Extract the (x, y) coordinate from the center of the cell holding the provided text.  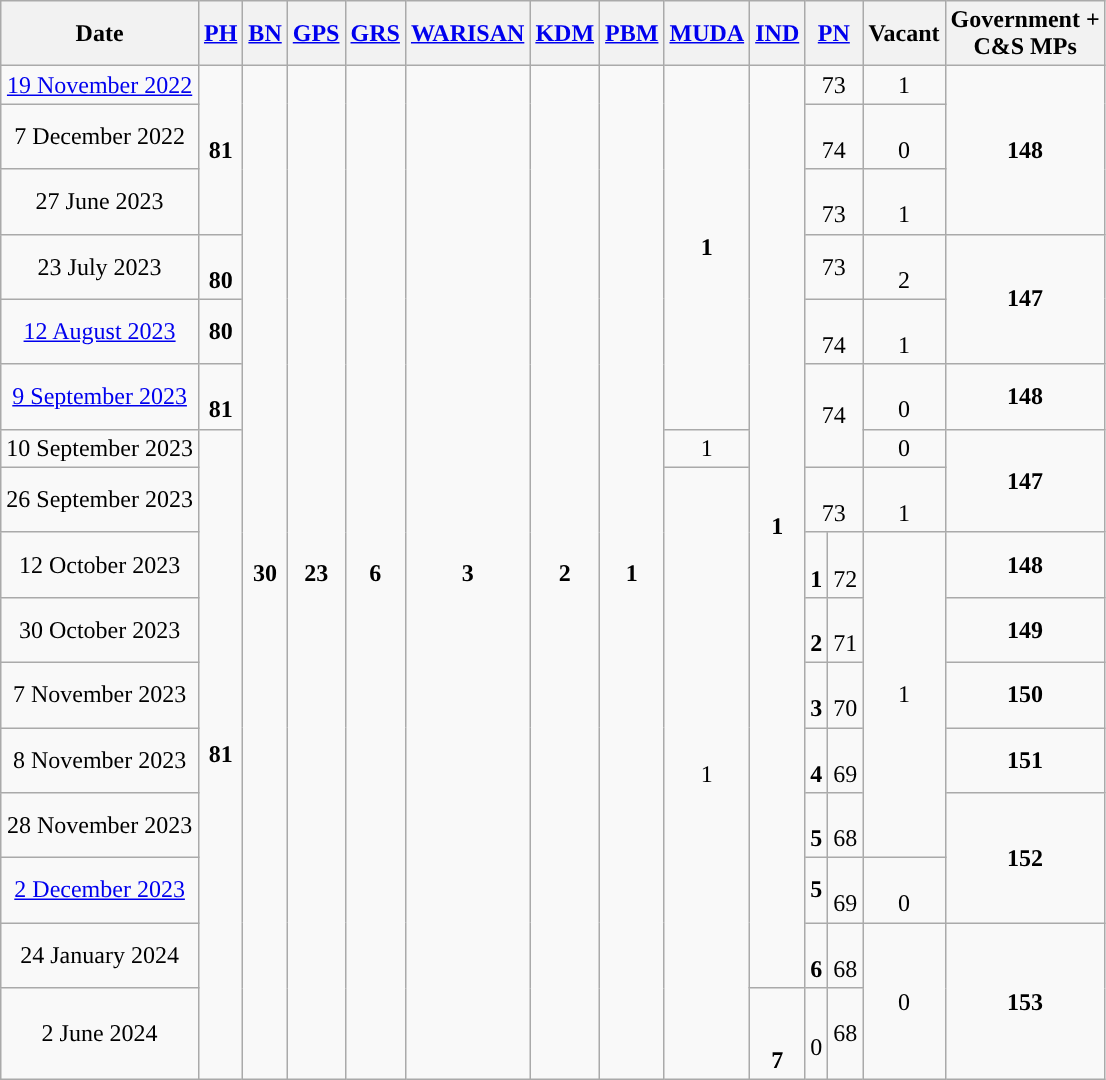
PH (220, 34)
153 (1025, 1002)
7 December 2022 (100, 136)
72 (846, 564)
149 (1025, 630)
GRS (375, 34)
30 (265, 573)
Date (100, 34)
7 November 2023 (100, 694)
MUDA (707, 34)
23 July 2023 (100, 266)
30 October 2023 (100, 630)
7 (778, 1034)
71 (846, 630)
IND (778, 34)
10 September 2023 (100, 448)
150 (1025, 694)
23 (316, 573)
12 August 2023 (100, 332)
9 September 2023 (100, 396)
2 June 2024 (100, 1034)
Government + C&S MPs (1025, 34)
8 November 2023 (100, 760)
BN (265, 34)
WARISAN (467, 34)
12 October 2023 (100, 564)
19 November 2022 (100, 85)
2 December 2023 (100, 890)
24 January 2024 (100, 956)
GPS (316, 34)
PBM (632, 34)
4 (816, 760)
28 November 2023 (100, 826)
27 June 2023 (100, 202)
151 (1025, 760)
PN (834, 34)
152 (1025, 858)
KDM (565, 34)
70 (846, 694)
26 September 2023 (100, 500)
Vacant (904, 34)
